Scan for the cell matching the given text and deliver its (x, y) coordinate at center. 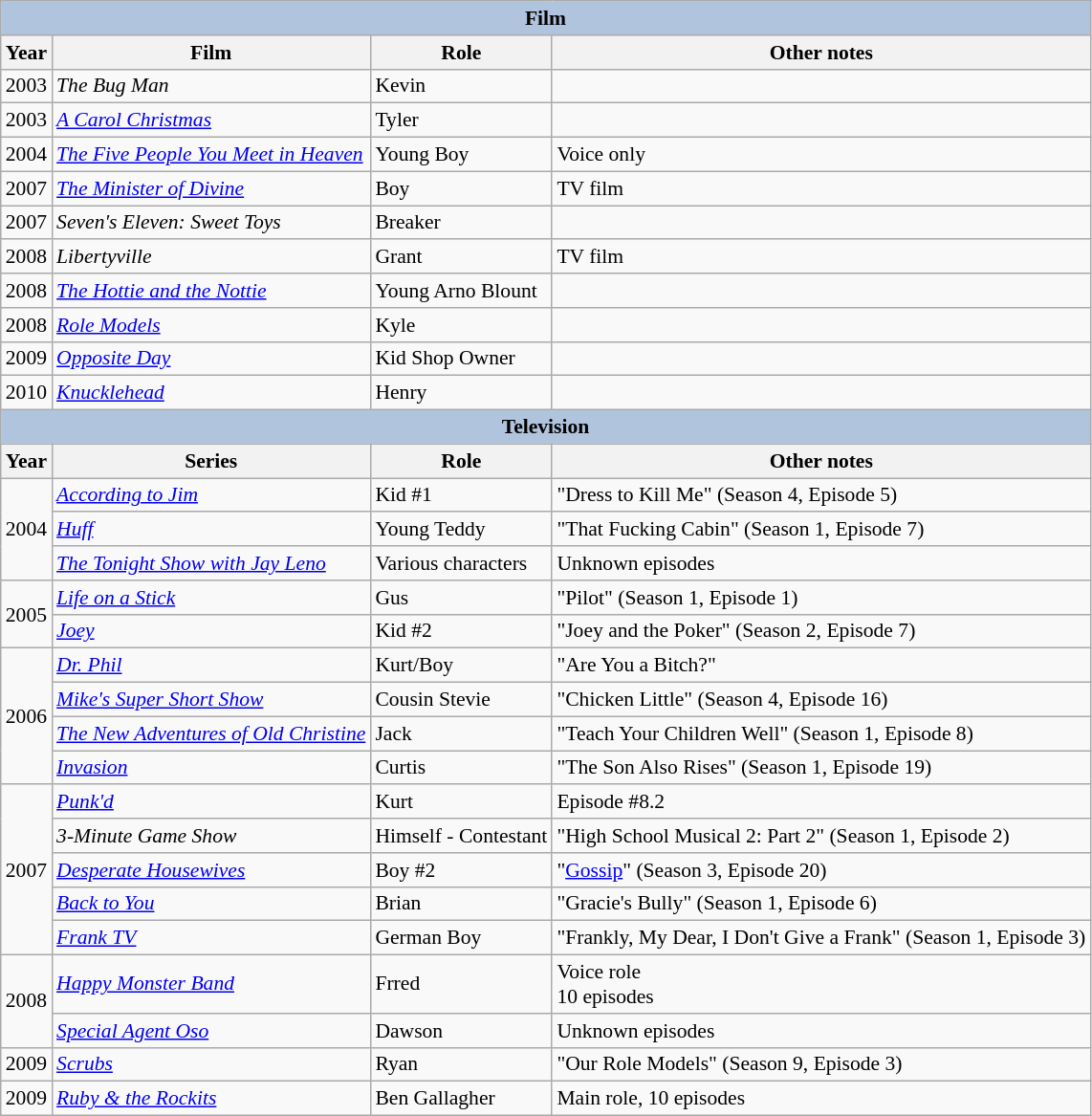
Gus (461, 598)
Dr. Phil (210, 666)
Desperate Housewives (210, 870)
Henry (461, 393)
Dawson (461, 1031)
Brian (461, 904)
Jack (461, 733)
Back to You (210, 904)
Kid Shop Owner (461, 359)
Breaker (461, 223)
Ben Gallagher (461, 1099)
Boy #2 (461, 870)
The Bug Man (210, 86)
Cousin Stevie (461, 700)
Kid #2 (461, 631)
2005 (27, 614)
Punk'd (210, 802)
"Gracie's Bully" (Season 1, Episode 6) (820, 904)
Opposite Day (210, 359)
"Joey and the Poker" (Season 2, Episode 7) (820, 631)
The Five People You Meet in Heaven (210, 155)
"Are You a Bitch?" (820, 666)
Main role, 10 episodes (820, 1099)
Huff (210, 530)
German Boy (461, 938)
Various characters (461, 563)
Voice role10 episodes (820, 985)
Episode #8.2 (820, 802)
Curtis (461, 768)
Young Boy (461, 155)
"Chicken Little" (Season 4, Episode 16) (820, 700)
3-Minute Game Show (210, 836)
Joey (210, 631)
Mike's Super Short Show (210, 700)
Young Arno Blount (461, 291)
"That Fucking Cabin" (Season 1, Episode 7) (820, 530)
The Tonight Show with Jay Leno (210, 563)
Young Teddy (461, 530)
Frank TV (210, 938)
The Hottie and the Nottie (210, 291)
Tyler (461, 120)
Boy (461, 188)
Series (210, 461)
Scrubs (210, 1064)
"Dress to Kill Me" (Season 4, Episode 5) (820, 495)
"Pilot" (Season 1, Episode 1) (820, 598)
Role Models (210, 325)
The New Adventures of Old Christine (210, 733)
Television (546, 427)
Seven's Eleven: Sweet Toys (210, 223)
Life on a Stick (210, 598)
Kurt/Boy (461, 666)
Kevin (461, 86)
Knucklehead (210, 393)
Happy Monster Band (210, 985)
Ruby & the Rockits (210, 1099)
"Our Role Models" (Season 9, Episode 3) (820, 1064)
"The Son Also Rises" (Season 1, Episode 19) (820, 768)
Grant (461, 257)
Ryan (461, 1064)
2006 (27, 716)
Frred (461, 985)
The Minister of Divine (210, 188)
Special Agent Oso (210, 1031)
A Carol Christmas (210, 120)
According to Jim (210, 495)
"High School Musical 2: Part 2" (Season 1, Episode 2) (820, 836)
Himself - Contestant (461, 836)
"Frankly, My Dear, I Don't Give a Frank" (Season 1, Episode 3) (820, 938)
Invasion (210, 768)
2010 (27, 393)
"Teach Your Children Well" (Season 1, Episode 8) (820, 733)
Kurt (461, 802)
Voice only (820, 155)
Kyle (461, 325)
Libertyville (210, 257)
"Gossip" (Season 3, Episode 20) (820, 870)
Kid #1 (461, 495)
